Extract the (X, Y) coordinate from the center of the cell holding the provided text.  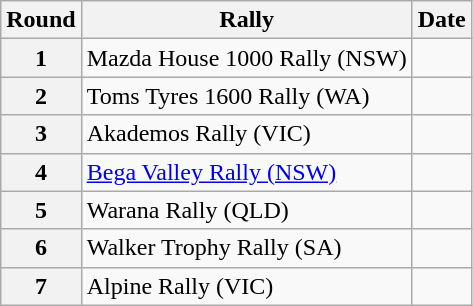
Round (41, 20)
Mazda House 1000 Rally (NSW) (246, 58)
3 (41, 134)
4 (41, 172)
Rally (246, 20)
6 (41, 248)
Akademos Rally (VIC) (246, 134)
Bega Valley Rally (NSW) (246, 172)
7 (41, 286)
Alpine Rally (VIC) (246, 286)
1 (41, 58)
Date (442, 20)
Toms Tyres 1600 Rally (WA) (246, 96)
2 (41, 96)
5 (41, 210)
Walker Trophy Rally (SA) (246, 248)
Warana Rally (QLD) (246, 210)
